From the cell containing the given text, extract its center point as (x, y) coordinate. 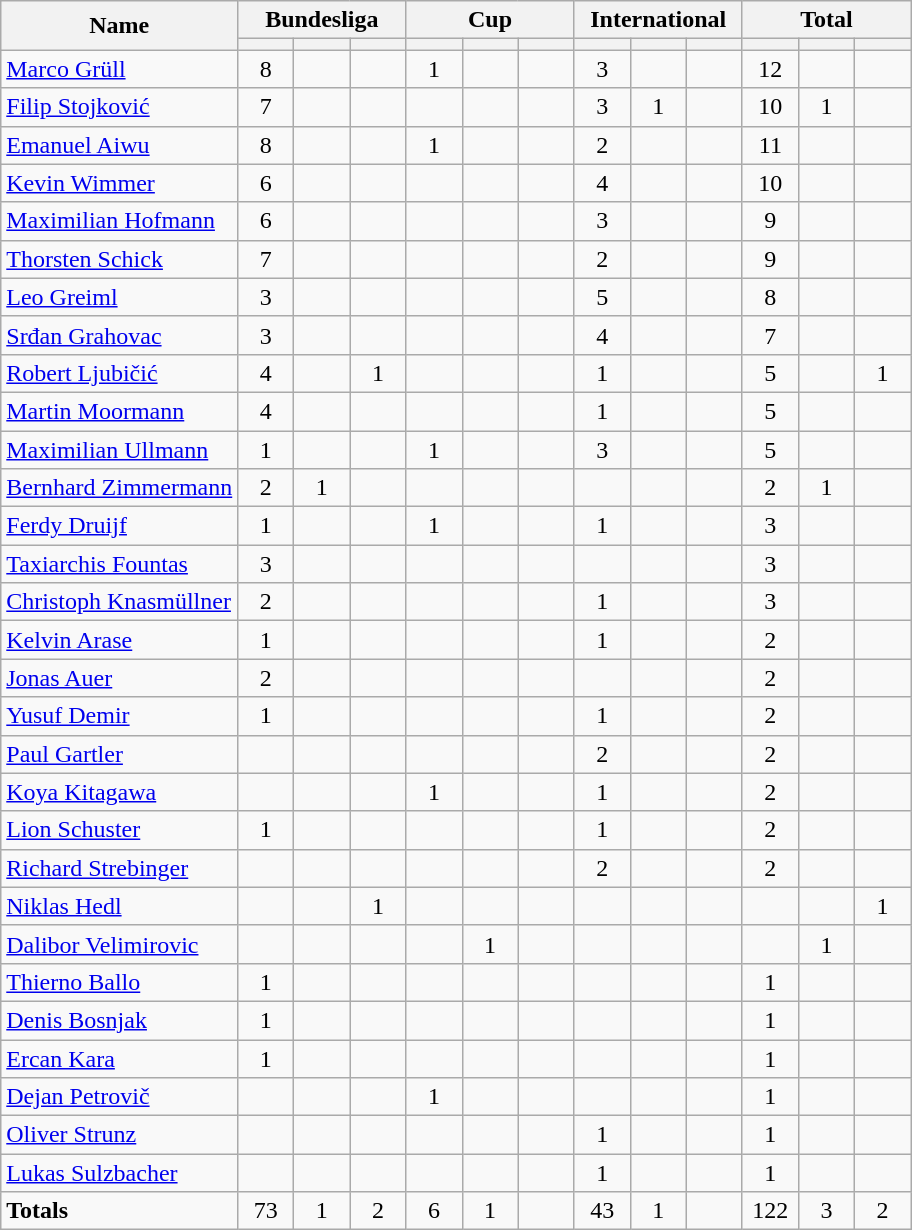
Jonas Auer (120, 678)
Bundesliga (322, 20)
Bernhard Zimmermann (120, 488)
Total (826, 20)
Totals (120, 1211)
Paul Gartler (120, 754)
122 (770, 1211)
Oliver Strunz (120, 1135)
Thorsten Schick (120, 259)
73 (266, 1211)
Lion Schuster (120, 830)
Dalibor Velimirovic (120, 944)
Richard Strebinger (120, 868)
12 (770, 69)
Niklas Hedl (120, 906)
11 (770, 145)
Taxiarchis Fountas (120, 564)
Martin Moormann (120, 411)
43 (602, 1211)
International (658, 20)
Yusuf Demir (120, 716)
Kelvin Arase (120, 640)
Marco Grüll (120, 69)
Christoph Knasmüllner (120, 602)
Ercan Kara (120, 1059)
Robert Ljubičić (120, 373)
Ferdy Druijf (120, 526)
Thierno Ballo (120, 982)
Lukas Sulzbacher (120, 1173)
Emanuel Aiwu (120, 145)
Filip Stojković (120, 107)
Koya Kitagawa (120, 792)
Srđan Grahovac (120, 335)
Name (120, 26)
Maximilian Ullmann (120, 449)
Kevin Wimmer (120, 183)
Leo Greiml (120, 297)
Cup (490, 20)
Dejan Petrovič (120, 1097)
Maximilian Hofmann (120, 221)
Denis Bosnjak (120, 1020)
